Detect which cell encompasses the target text, then output its (X, Y) center coordinate. 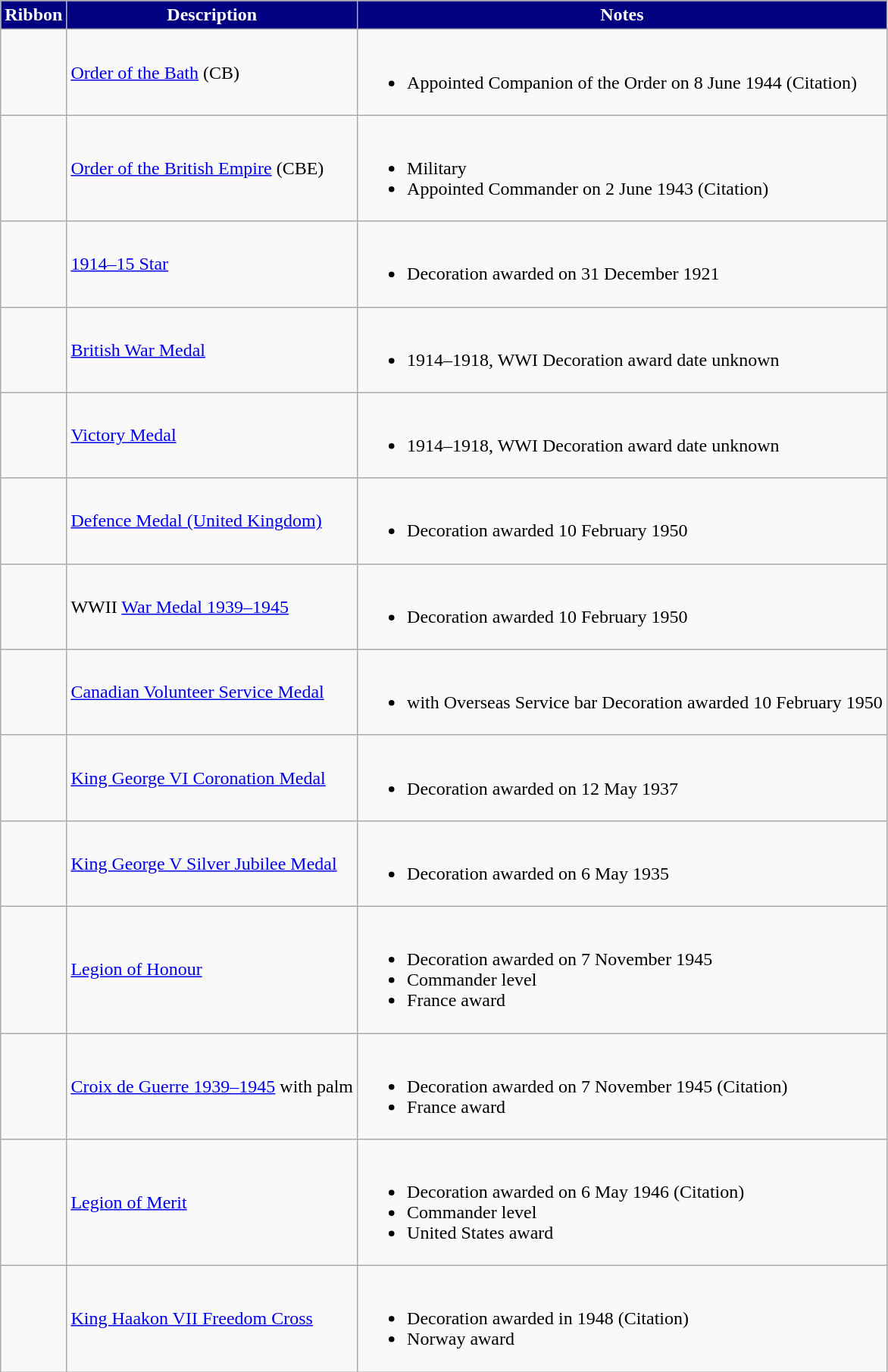
Decoration awarded on 7 November 1945Commander level France award (623, 970)
Decoration awarded on 6 May 1935 (623, 864)
Legion of Honour (212, 970)
with Overseas Service bar Decoration awarded 10 February 1950 (623, 692)
Order of the British Empire (CBE) (212, 168)
Ribbon (33, 15)
Victory Medal (212, 435)
MilitaryAppointed Commander on 2 June 1943 (Citation) (623, 168)
Notes (623, 15)
Decoration awarded in 1948 (Citation) Norway award (623, 1319)
1914–15 Star (212, 264)
Order of the Bath (CB) (212, 73)
Canadian Volunteer Service Medal (212, 692)
Description (212, 15)
Decoration awarded on 7 November 1945 (Citation) France award (623, 1086)
King George V Silver Jubilee Medal (212, 864)
King Haakon VII Freedom Cross (212, 1319)
King George VI Coronation Medal (212, 777)
Decoration awarded on 6 May 1946 (Citation)Commander level United States award (623, 1203)
Decoration awarded on 31 December 1921 (623, 264)
Decoration awarded on 12 May 1937 (623, 777)
Defence Medal (United Kingdom) (212, 521)
Appointed Companion of the Order on 8 June 1944 (Citation) (623, 73)
Croix de Guerre 1939–1945 with palm (212, 1086)
Legion of Merit (212, 1203)
British War Medal (212, 350)
WWII War Medal 1939–1945 (212, 606)
